Return the (X, Y) coordinate for the center point of the cell that contains the specified text.  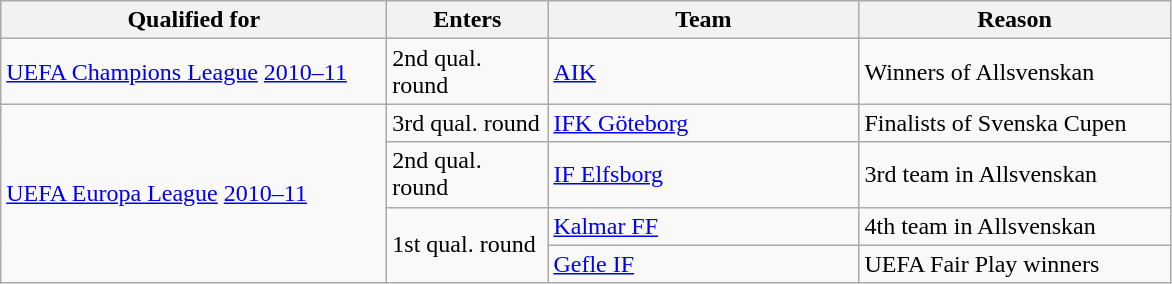
4th team in Allsvenskan (1014, 226)
UEFA Europa League 2010–11 (194, 194)
Winners of Allsvenskan (1014, 72)
1st qual. round (468, 245)
IFK Göteborg (704, 123)
Team (704, 20)
UEFA Champions League 2010–11 (194, 72)
3rd team in Allsvenskan (1014, 174)
3rd qual. round (468, 123)
Enters (468, 20)
AIK (704, 72)
UEFA Fair Play winners (1014, 264)
IF Elfsborg (704, 174)
Reason (1014, 20)
Gefle IF (704, 264)
Finalists of Svenska Cupen (1014, 123)
Kalmar FF (704, 226)
Qualified for (194, 20)
